Search for the cell housing the specified text and yield its [x, y] center coordinate. 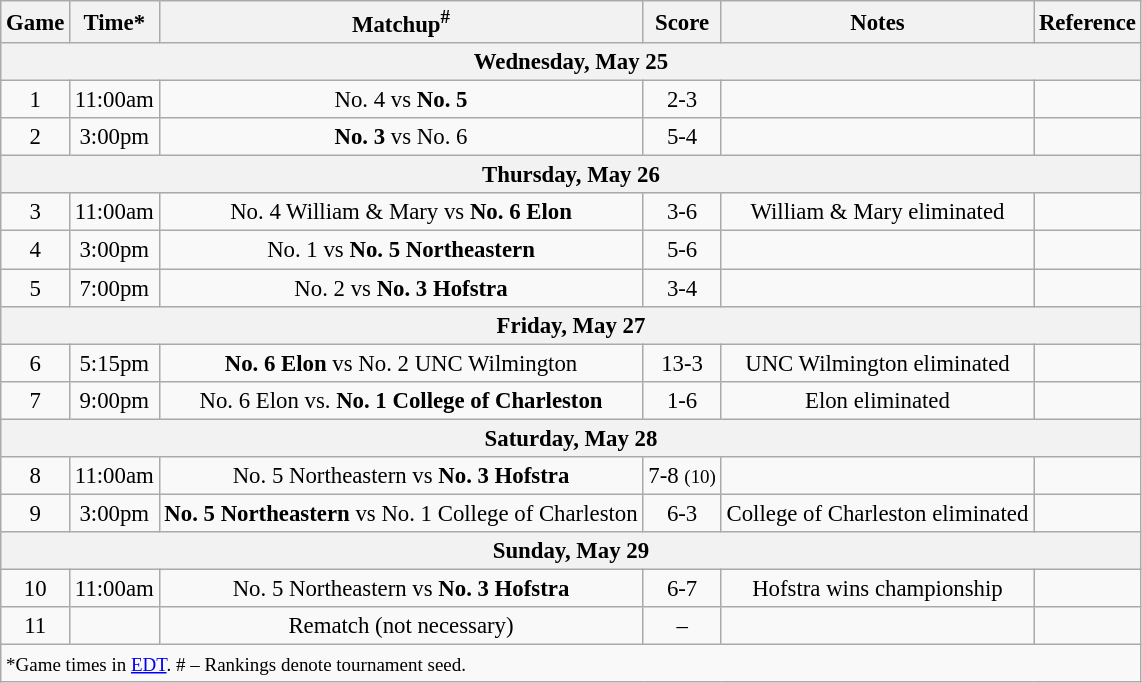
Score [682, 22]
Friday, May 27 [571, 325]
Wednesday, May 25 [571, 62]
8 [36, 476]
7 [36, 400]
Rematch (not necessary) [401, 626]
William & Mary eliminated [877, 213]
4 [36, 250]
6 [36, 363]
Reference [1088, 22]
11 [36, 626]
3 [36, 213]
7-8 (10) [682, 476]
No. 6 Elon vs No. 2 UNC Wilmington [401, 363]
1 [36, 100]
Elon eliminated [877, 400]
No. 4 William & Mary vs No. 6 Elon [401, 213]
3-4 [682, 288]
Game [36, 22]
Saturday, May 28 [571, 438]
2 [36, 137]
– [682, 626]
5:15pm [114, 363]
13-3 [682, 363]
5-4 [682, 137]
1-6 [682, 400]
Hofstra wins championship [877, 588]
5-6 [682, 250]
5 [36, 288]
Thursday, May 26 [571, 175]
No. 5 Northeastern vs No. 1 College of Charleston [401, 513]
Sunday, May 29 [571, 551]
No. 2 vs No. 3 Hofstra [401, 288]
6-7 [682, 588]
3-6 [682, 213]
No. 3 vs No. 6 [401, 137]
College of Charleston eliminated [877, 513]
No. 1 vs No. 5 Northeastern [401, 250]
Notes [877, 22]
Matchup# [401, 22]
Time* [114, 22]
No. 4 vs No. 5 [401, 100]
6-3 [682, 513]
7:00pm [114, 288]
9:00pm [114, 400]
10 [36, 588]
*Game times in EDT. # – Rankings denote tournament seed. [571, 664]
2-3 [682, 100]
UNC Wilmington eliminated [877, 363]
9 [36, 513]
No. 6 Elon vs. No. 1 College of Charleston [401, 400]
